Capture the cell that displays the provided text and extract its (X, Y) central coordinate. 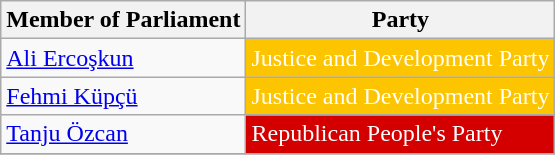
Tanju Özcan (124, 134)
Party (400, 20)
Republican People's Party (400, 134)
Member of Parliament (124, 20)
Ali Ercoşkun (124, 58)
Fehmi Küpçü (124, 96)
